Detect which cell encompasses the target text, then output its (x, y) center coordinate. 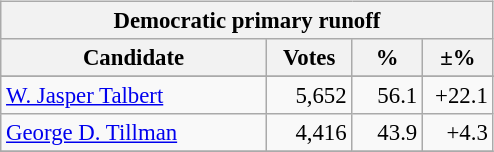
Candidate (134, 58)
43.9 (388, 133)
Votes (309, 58)
+22.1 (458, 96)
Democratic primary runoff (247, 21)
56.1 (388, 96)
W. Jasper Talbert (134, 96)
+4.3 (458, 133)
George D. Tillman (134, 133)
4,416 (309, 133)
±% (458, 58)
% (388, 58)
5,652 (309, 96)
